Capture the cell that displays the provided text and extract its [X, Y] central coordinate. 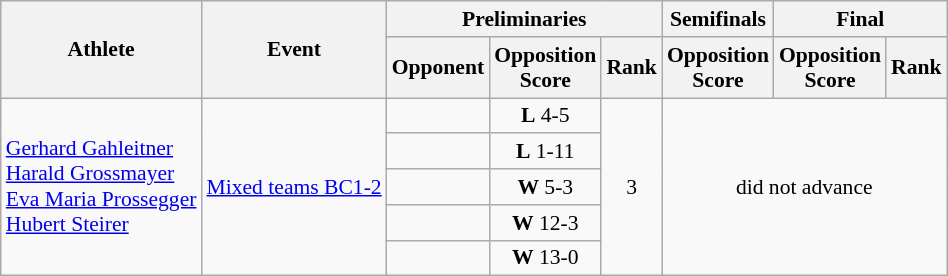
Athlete [102, 50]
Event [294, 50]
3 [632, 187]
W 5-3 [545, 187]
W 12-3 [545, 223]
L 1-11 [545, 152]
W 13-0 [545, 258]
Mixed teams BC1-2 [294, 187]
Final [860, 19]
did not advance [804, 187]
L 4-5 [545, 116]
Semifinals [718, 19]
Preliminaries [524, 19]
Gerhard Gahleitner Harald Grossmayer Eva Maria Prossegger Hubert Steirer [102, 187]
Opponent [438, 68]
